Provide the [X, Y] coordinate of the cell's center where the given text is located.  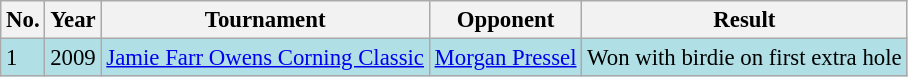
1 [23, 58]
Morgan Pressel [506, 58]
Won with birdie on first extra hole [744, 58]
Result [744, 20]
Year [73, 20]
No. [23, 20]
Jamie Farr Owens Corning Classic [265, 58]
Opponent [506, 20]
2009 [73, 58]
Tournament [265, 20]
